Determine the (X, Y) coordinate at the center of the cell enclosing the given text.  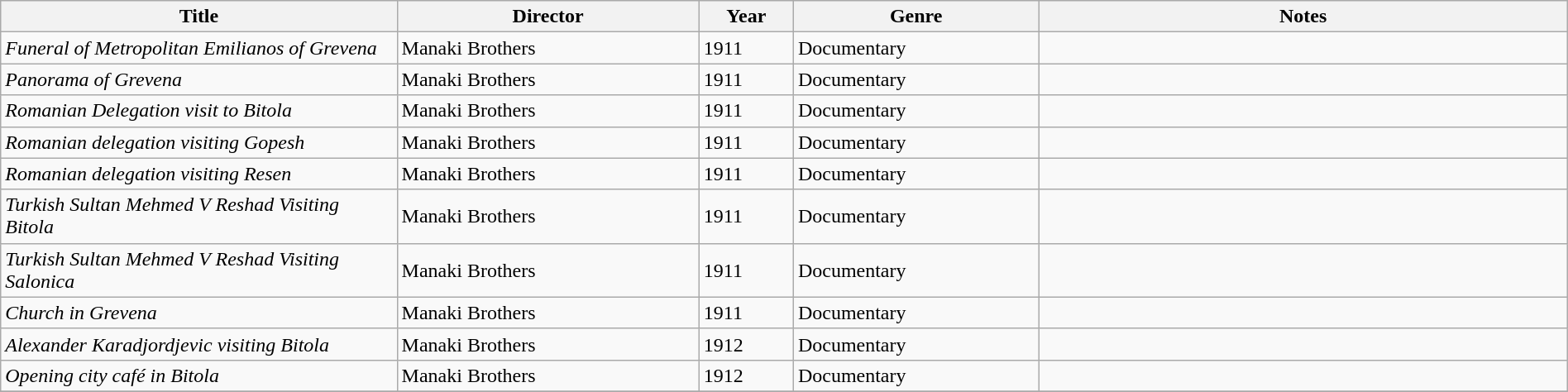
Notes (1303, 17)
Church in Grevena (198, 313)
Opening city café in Bitola (198, 375)
Alexander Karadjordjevic visiting Bitola (198, 344)
Funeral of Metropolitan Emilianos of Grevena (198, 48)
Title (198, 17)
Romanian Delegation visit to Bitola (198, 111)
Turkish Sultan Mehmed V Reshad Visiting Salonica (198, 270)
Panorama of Grevena (198, 79)
Romanian delegation visiting Resen (198, 174)
Director (547, 17)
Romanian delegation visiting Gopesh (198, 142)
Genre (916, 17)
Turkish Sultan Mehmed V Reshad Visiting Bitola (198, 217)
Year (746, 17)
